Detect which cell encompasses the target text, then output its (X, Y) center coordinate. 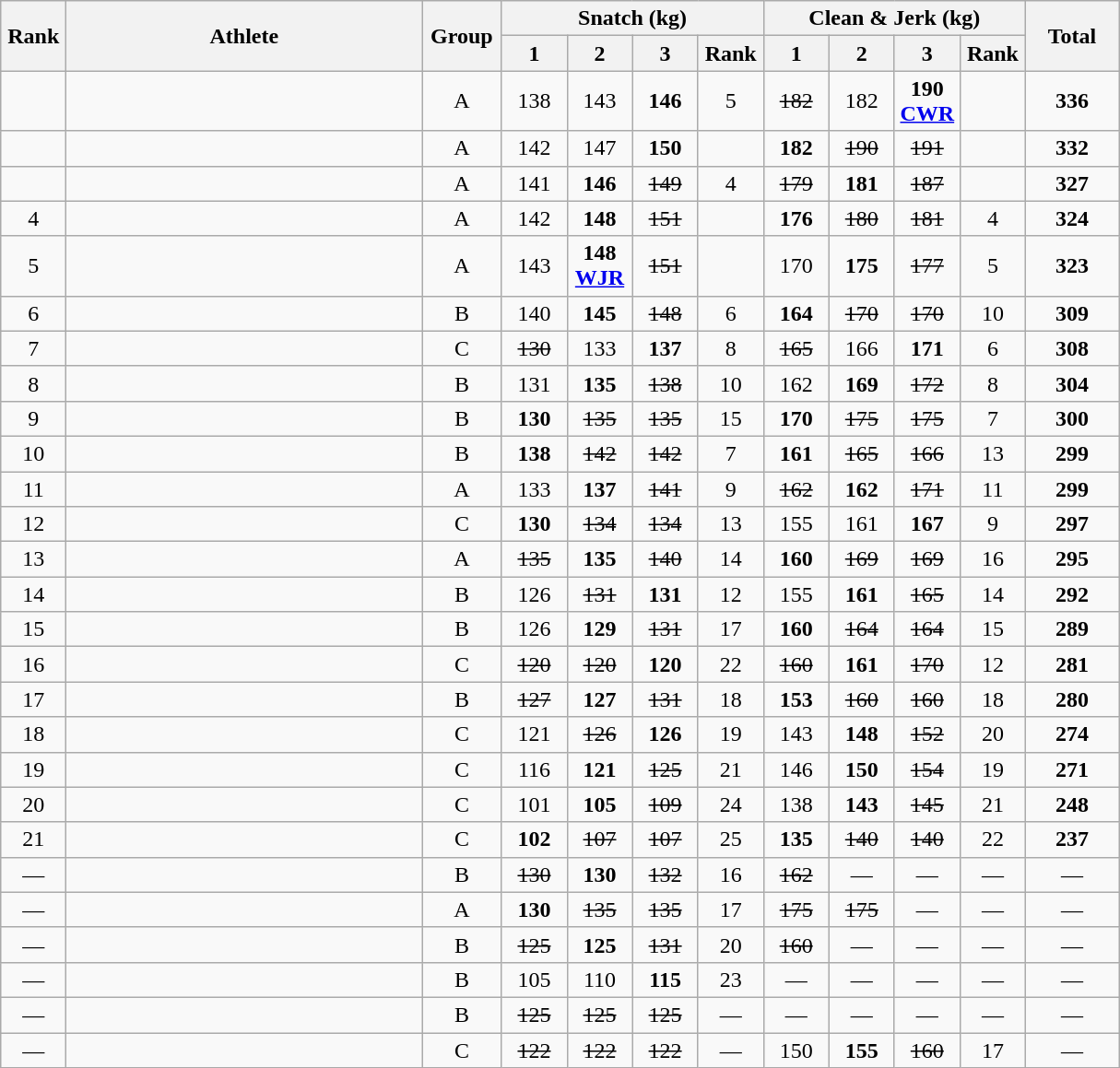
115 (666, 980)
297 (1071, 524)
Snatch (kg) (632, 18)
Group (462, 36)
24 (730, 804)
148WJR (599, 265)
180 (861, 218)
23 (730, 980)
176 (796, 218)
154 (927, 769)
187 (927, 183)
280 (1071, 699)
304 (1071, 383)
324 (1071, 218)
149 (666, 183)
129 (599, 629)
132 (666, 874)
300 (1071, 418)
327 (1071, 183)
Total (1071, 36)
179 (796, 183)
167 (927, 524)
Athlete (244, 36)
237 (1071, 839)
152 (927, 734)
101 (535, 804)
Clean & Jerk (kg) (894, 18)
281 (1071, 664)
177 (927, 265)
292 (1071, 594)
102 (535, 839)
308 (1071, 348)
191 (927, 148)
190 CWR (927, 101)
110 (599, 980)
295 (1071, 559)
25 (730, 839)
271 (1071, 769)
190 (861, 148)
109 (666, 804)
274 (1071, 734)
172 (927, 383)
332 (1071, 148)
116 (535, 769)
336 (1071, 101)
153 (796, 699)
323 (1071, 265)
289 (1071, 629)
147 (599, 148)
248 (1071, 804)
309 (1071, 313)
